Locate the cell with the specified text and output its (X, Y) center coordinate. 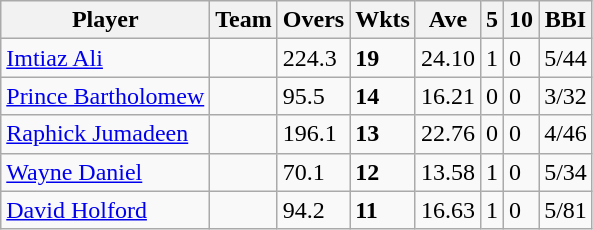
16.63 (448, 210)
24.10 (448, 58)
10 (522, 20)
70.1 (313, 172)
Ave (448, 20)
95.5 (313, 96)
David Holford (106, 210)
11 (383, 210)
Overs (313, 20)
19 (383, 58)
Raphick Jumadeen (106, 134)
BBI (566, 20)
Prince Bartholomew (106, 96)
16.21 (448, 96)
Team (244, 20)
5/34 (566, 172)
Player (106, 20)
4/46 (566, 134)
Wkts (383, 20)
12 (383, 172)
94.2 (313, 210)
Imtiaz Ali (106, 58)
196.1 (313, 134)
5/81 (566, 210)
5 (492, 20)
13.58 (448, 172)
14 (383, 96)
5/44 (566, 58)
3/32 (566, 96)
Wayne Daniel (106, 172)
22.76 (448, 134)
13 (383, 134)
224.3 (313, 58)
